Detect which cell encompasses the target text, then output its (x, y) center coordinate. 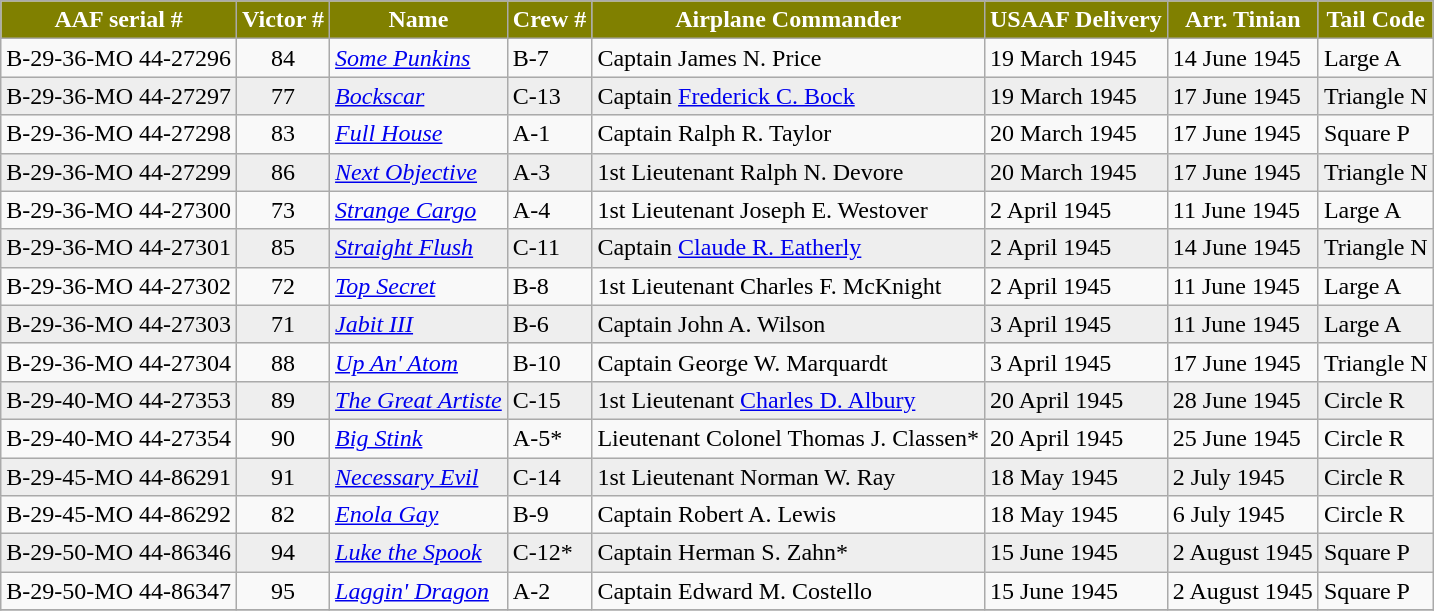
B-29-36-MO 44-27304 (119, 362)
Captain Claude R. Eatherly (788, 248)
Jabit III (419, 324)
C-15 (550, 400)
B-29-36-MO 44-27301 (119, 248)
B-7 (550, 58)
Captain James N. Price (788, 58)
B-9 (550, 515)
B-29-50-MO 44-86346 (119, 553)
B-29-36-MO 44-27297 (119, 96)
A-5* (550, 438)
Some Punkins (419, 58)
B-6 (550, 324)
Necessary Evil (419, 477)
Tail Code (1376, 20)
28 June 1945 (1242, 400)
Captain John A. Wilson (788, 324)
84 (284, 58)
Name (419, 20)
A-1 (550, 134)
B-8 (550, 286)
1st Lieutenant Ralph N. Devore (788, 172)
Luke the Spook (419, 553)
C-14 (550, 477)
B-29-45-MO 44-86291 (119, 477)
Full House (419, 134)
Top Secret (419, 286)
Captain Robert A. Lewis (788, 515)
73 (284, 210)
6 July 1945 (1242, 515)
Laggin' Dragon (419, 591)
B-10 (550, 362)
Captain Ralph R. Taylor (788, 134)
72 (284, 286)
USAAF Delivery (1076, 20)
A-3 (550, 172)
B-29-36-MO 44-27300 (119, 210)
Captain Herman S. Zahn* (788, 553)
Captain Frederick C. Bock (788, 96)
Captain Edward M. Costello (788, 591)
Crew # (550, 20)
Next Objective (419, 172)
C-11 (550, 248)
B-29-45-MO 44-86292 (119, 515)
A-2 (550, 591)
Strange Cargo (419, 210)
83 (284, 134)
B-29-36-MO 44-27303 (119, 324)
1st Lieutenant Charles F. McKnight (788, 286)
94 (284, 553)
90 (284, 438)
Victor # (284, 20)
B-29-36-MO 44-27298 (119, 134)
B-29-36-MO 44-27299 (119, 172)
B-29-40-MO 44-27354 (119, 438)
1st Lieutenant Norman W. Ray (788, 477)
AAF serial # (119, 20)
Captain George W. Marquardt (788, 362)
1st Lieutenant Joseph E. Westover (788, 210)
The Great Artiste (419, 400)
Airplane Commander (788, 20)
A-4 (550, 210)
91 (284, 477)
B-29-36-MO 44-27296 (119, 58)
1st Lieutenant Charles D. Albury (788, 400)
C-13 (550, 96)
25 June 1945 (1242, 438)
Big Stink (419, 438)
82 (284, 515)
86 (284, 172)
71 (284, 324)
B-29-36-MO 44-27302 (119, 286)
Enola Gay (419, 515)
Straight Flush (419, 248)
C-12* (550, 553)
89 (284, 400)
B-29-40-MO 44-27353 (119, 400)
77 (284, 96)
Lieutenant Colonel Thomas J. Classen* (788, 438)
Up An' Atom (419, 362)
88 (284, 362)
B-29-50-MO 44-86347 (119, 591)
95 (284, 591)
Arr. Tinian (1242, 20)
85 (284, 248)
2 July 1945 (1242, 477)
Bockscar (419, 96)
